Search for the cell housing the specified text and yield its (x, y) center coordinate. 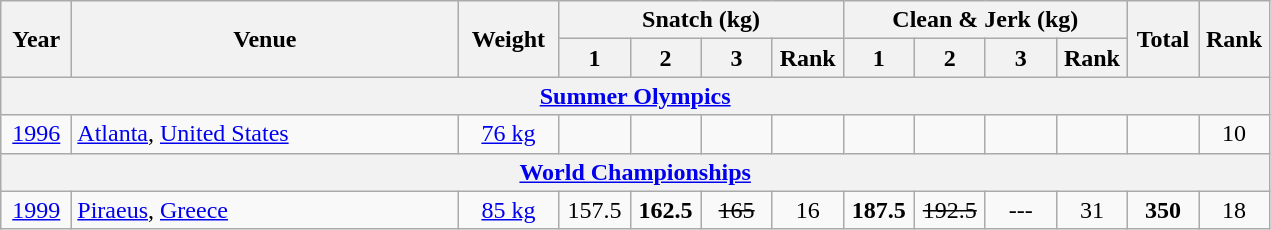
162.5 (666, 210)
10 (1234, 134)
Atlanta, United States (265, 134)
Year (36, 39)
--- (1020, 210)
Clean & Jerk (kg) (985, 20)
157.5 (594, 210)
18 (1234, 210)
350 (1162, 210)
187.5 (878, 210)
Summer Olympics (636, 96)
1999 (36, 210)
192.5 (950, 210)
World Championships (636, 172)
Venue (265, 39)
Snatch (kg) (701, 20)
85 kg (508, 210)
Piraeus, Greece (265, 210)
16 (808, 210)
Total (1162, 39)
1996 (36, 134)
Weight (508, 39)
165 (736, 210)
31 (1092, 210)
76 kg (508, 134)
